Pinpoint the cell where the given text exists, returning its (X, Y) midpoint coordinate. 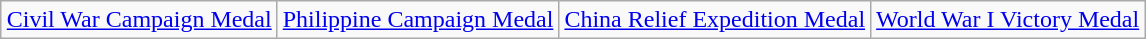
Civil War Campaign Medal (139, 20)
Philippine Campaign Medal (418, 20)
World War I Victory Medal (1008, 20)
China Relief Expedition Medal (715, 20)
